Determine the [X, Y] coordinate at the center of the cell enclosing the given text.  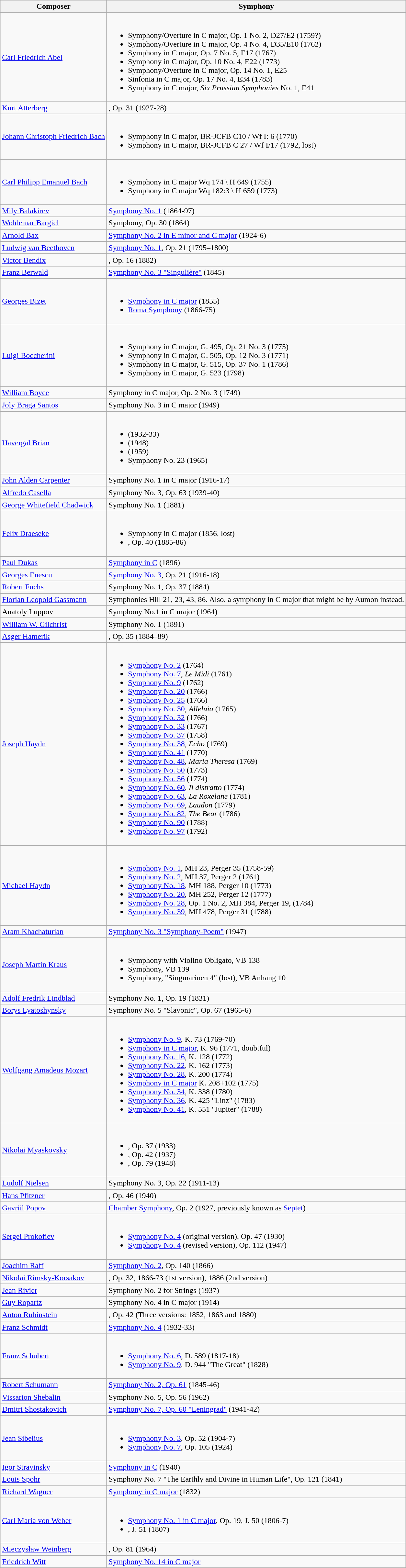
Symphony in C major (1832) [256, 1492]
Symphony No. 1, Op. 37 (1884) [256, 587]
Symphony in C major, Op. 2 No. 3 (1749) [256, 393]
Carl Maria von Weber [54, 1520]
Symphony No. 2 for Strings (1937) [256, 1290]
Symphony No. 14 in C major [256, 1562]
Borys Lyatoshynsky [54, 1010]
Symphony No. 3 in C major (1949) [256, 405]
Symphony No. 3 "Singulière" (1845) [256, 272]
Havergal Brian [54, 443]
Igor Stravinsky [54, 1467]
, Op. 37 (1933), Op. 42 (1937), Op. 79 (1948) [256, 1150]
Symphony No. 5, Op. 56 (1962) [256, 1397]
Joachim Raff [54, 1265]
Symphony in C major Wq 174 \ H 649 (1755)Symphony in C major Wq 182:3 \ H 659 (1773) [256, 182]
Symphony No. 7 "The Earthly and Divine in Human Life", Op. 121 (1841) [256, 1479]
Symphony No. 2, Op. 61 (1845-46) [256, 1385]
Jean Sibelius [54, 1438]
Carl Friedrich Abel [54, 57]
Symphony No. 3, Op. 22 (1911-13) [256, 1183]
, Op. 81 (1964) [256, 1549]
, Op. 46 (1940) [256, 1195]
Luigi Boccherini [54, 355]
Felix Draeseke [54, 534]
Symphony No. 1, Op. 19 (1831) [256, 998]
Arnold Bax [54, 235]
Guy Ropartz [54, 1302]
Franz Schmidt [54, 1327]
Symphony in C major, BR-JCFB C10 / Wf I: 6 (1770)Symphony in C major, BR-JCFB C 27 / Wf I/17 (1792, lost) [256, 137]
Anatoly Luppov [54, 612]
Georges Bizet [54, 301]
Symphony No. 6, D. 589 (1817-18)Symphony No. 9, D. 944 "The Great" (1828) [256, 1356]
Franz Berwald [54, 272]
John Alden Carpenter [54, 480]
Wolfgang Amadeus Mozart [54, 1070]
Symphony No. 3, Op. 63 (1939-40) [256, 493]
Symphony in C (1896) [256, 562]
Vissarion Shebalin [54, 1397]
, Op. 42 (Three versions: 1852, 1863 and 1880) [256, 1315]
Mily Balakirev [54, 211]
Asger Hamerik [54, 636]
Symphony No. 1 (1891) [256, 624]
Mieczysław Weinberg [54, 1549]
Johann Christoph Friedrich Bach [54, 137]
Sergei Prokofiev [54, 1237]
Symphony No. 4 (1932-33) [256, 1327]
Franz Schubert [54, 1356]
Symphony No. 5 "Slavonic", Op. 67 (1965-6) [256, 1010]
Paul Dukas [54, 562]
Georges Enescu [54, 575]
Symphony No. 3, Op. 21 (1916-18) [256, 575]
Jean Rivier [54, 1290]
Symphony, Op. 30 (1864) [256, 223]
George Whitefield Chadwick [54, 505]
Symphony with Violino Obligato, VB 138Symphony, VB 139Symphony, "Singmarinen 4" (lost), VB Anhang 10 [256, 965]
Ludwig van Beethoven [54, 248]
Aram Khachaturian [54, 932]
Symphony [256, 6]
William Boyce [54, 393]
Joly Braga Santos [54, 405]
Symphony No. 3, Op. 52 (1904-7)Symphony No. 7, Op. 105 (1924) [256, 1438]
Victor Bendix [54, 260]
Anton Rubinstein [54, 1315]
Symphony No. 1 (1864-97) [256, 211]
Florian Leopold Gassmann [54, 599]
Symphony in C (1940) [256, 1467]
Chamber Symphony, Op. 2 (1927, previously known as Septet) [256, 1208]
Symphony No. 2 in E minor and C major (1924-6) [256, 235]
Symphony No.1 in C major (1964) [256, 612]
Ludolf Nielsen [54, 1183]
Gavriil Popov [54, 1208]
Symphony No. 4 in C major (1914) [256, 1302]
Nikolai Rimsky-Korsakov [54, 1278]
Symphonies Hill 21, 23, 43, 86. Also, a symphony in C major that might be by Aumon instead. [256, 599]
Symphony in C major (1856, lost), Op. 40 (1885-86) [256, 534]
Hans Pfitzner [54, 1195]
Nikolai Myaskovsky [54, 1150]
Symphony No. 7, Op. 60 "Leningrad" (1941-42) [256, 1409]
Symphony No. 1 in C major, Op. 19, J. 50 (1806-7), J. 51 (1807) [256, 1520]
Richard Wagner [54, 1492]
, Op. 35 (1884–89) [256, 636]
Symphony No. 1 in C major (1916-17) [256, 480]
Joseph Haydn [54, 744]
Robert Fuchs [54, 587]
Dmitri Shostakovich [54, 1409]
Alfredo Casella [54, 493]
Symphony No. 1 (1881) [256, 505]
, Op. 32, 1866-73 (1st version), 1886 (2nd version) [256, 1278]
Woldemar Bargiel [54, 223]
William W. Gilchrist [54, 624]
Friedrich Witt [54, 1562]
Robert Schumann [54, 1385]
Symphony in C major (1855)Roma Symphony (1866-75) [256, 301]
, Op. 16 (1882) [256, 260]
Michael Haydn [54, 885]
(1932-33) (1948) (1959)Symphony No. 23 (1965) [256, 443]
Symphony No. 3 "Symphony-Poem" (1947) [256, 932]
Louis Spohr [54, 1479]
Kurt Atterberg [54, 108]
Composer [54, 6]
Adolf Fredrik Lindblad [54, 998]
Symphony No. 1, Op. 21 (1795–1800) [256, 248]
Carl Philipp Emanuel Bach [54, 182]
Symphony No. 4 (original version), Op. 47 (1930)Symphony No. 4 (revised version), Op. 112 (1947) [256, 1237]
, Op. 31 (1927-28) [256, 108]
Symphony No. 2, Op. 140 (1866) [256, 1265]
Joseph Martin Kraus [54, 965]
